From the cell containing the given text, extract its center point as [X, Y] coordinate. 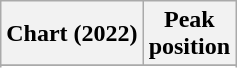
Peakposition [189, 34]
Chart (2022) [72, 34]
